Locate the cell with the specified text and output its [x, y] center coordinate. 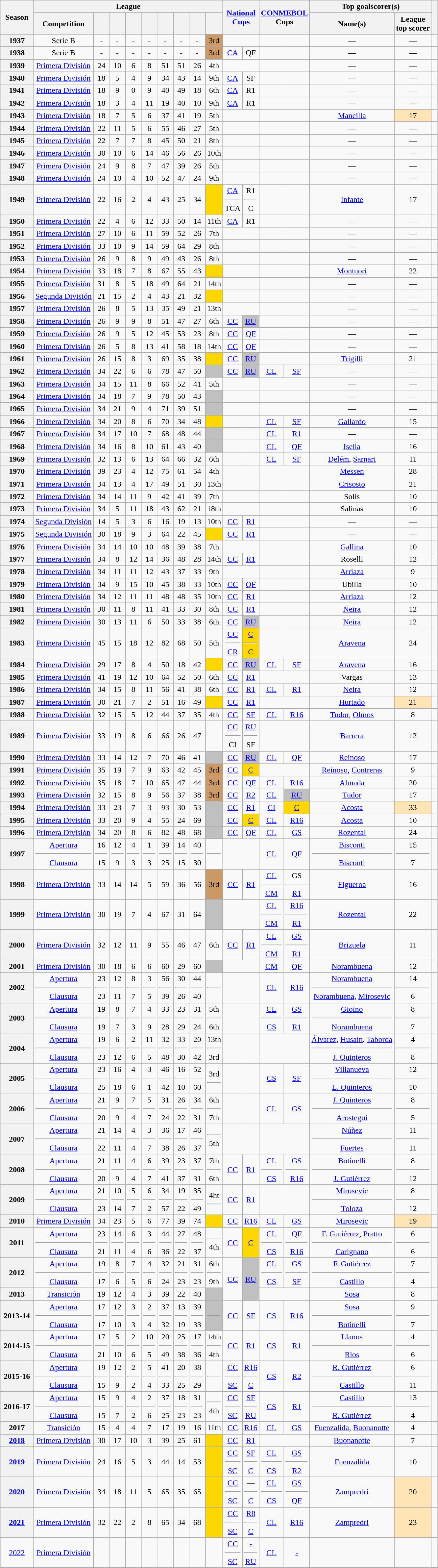
Messen [352, 471]
2005 [17, 1078]
BiscontiBisconti [352, 854]
F. Gutiérrez, PrattoCarignano [352, 1242]
1982 [17, 622]
3638 [165, 1139]
1975 [17, 534]
2329 [182, 1018]
2002 [17, 988]
1967 [17, 434]
3732 [165, 1316]
1983 [17, 643]
1211 [118, 988]
NorambuenaNorambuena, Mirosevic [352, 988]
2622 [182, 1109]
2321 [101, 1242]
1959 [17, 334]
2008 [17, 1169]
1610 [182, 1078]
5260 [197, 1078]
— C [251, 1492]
2009 [17, 1200]
R8C [251, 1522]
Fuenzalida [352, 1462]
2010 [17, 1221]
Ubilla [352, 584]
71 [165, 409]
RUSF [251, 736]
1995 [17, 820]
1319 [182, 1316]
Reinoso, Contreras [352, 770]
1998 [17, 884]
CM [272, 966]
CONMEBOLCups [284, 17]
Montuori [352, 271]
GSR16 [297, 1169]
1515 [101, 1406]
1978 [17, 571]
2323 [101, 988]
2017 [17, 1428]
Álvarez, Husaín, TabordaJ. Quinteros [352, 1048]
1717 [101, 1316]
3026 [182, 988]
MirosevicToloza [352, 1200]
Leaguetop scorer [413, 24]
2013 [17, 1294]
1415 [182, 854]
58 [182, 346]
SFC [251, 1462]
4440 [197, 988]
4637 [197, 1139]
1999 [17, 915]
R16R1 [297, 915]
1953 [17, 259]
3248 [165, 1048]
J. QuinterosArostegui [352, 1109]
6th7th [214, 1109]
1952 [17, 246]
1984 [17, 665]
3549 [197, 1200]
1963 [17, 384]
1949 [17, 200]
Brizuela [352, 945]
CCCR [233, 643]
1986 [17, 690]
2022 [17, 1553]
2042 [197, 1048]
105 [149, 1346]
1923 [101, 1048]
1736 [197, 1346]
77 [165, 1221]
93 [165, 807]
Roselli [352, 559]
3457 [165, 1200]
NationalCups [241, 17]
1956 [17, 296]
Hurtado [352, 702]
1954 [17, 271]
Reinoso [352, 757]
Gallina [352, 546]
119 [118, 1169]
3731 [197, 1169]
1955 [17, 284]
CastilloR. Gutiérrez [352, 1406]
1939 [17, 65]
1957 [17, 309]
3725 [165, 1406]
Barrera [352, 736]
1969 [17, 459]
2325 [101, 1078]
Fuenzalida, Buonanotte [352, 1428]
1962 [17, 371]
3328 [165, 1018]
1964 [17, 396]
Mancilla [352, 115]
Season [17, 17]
1922 [182, 1200]
GioinoNorambuena [352, 1018]
2538 [182, 1346]
-RU [251, 1553]
1942 [17, 103]
1917 [101, 1273]
R1C [251, 200]
QFR16 [297, 1242]
Top goalscorer(s) [371, 7]
4642 [165, 1078]
1980 [17, 597]
1968 [17, 446]
Competition [63, 24]
1946 [17, 153]
Crisosto [352, 484]
3829 [197, 1376]
Isella [352, 446]
VillanuevaL. Quinteros [352, 1078]
R16C [251, 1376]
4133 [165, 1376]
1940 [17, 78]
1987 [17, 702]
146 [413, 988]
5th6th [214, 1018]
2020 [17, 1492]
Tudor [352, 795]
73 [134, 1018]
Figueroa [352, 884]
63 [165, 770]
1994 [17, 807]
SFRU [251, 1406]
Delém, Sarnari [352, 459]
1726 [182, 1139]
1943 [17, 115]
2012 [17, 1273]
2004 [17, 1048]
2018 [17, 1440]
1014 [118, 1200]
Vargas [352, 677]
1996 [17, 833]
2722 [182, 1242]
1966 [17, 421]
2049 [165, 1346]
1981 [17, 609]
2011 [17, 1242]
1618 [118, 1078]
Sosa [352, 1294]
1948 [17, 178]
157 [413, 854]
1951 [17, 234]
2019 [17, 1462]
612 [118, 1048]
2007 [17, 1139]
F. GutiérrezCastillo [352, 1273]
3925 [165, 854]
Buonanotte [352, 1440]
0 [134, 90]
85 [413, 1109]
1944 [17, 128]
2025 [182, 1376]
1991 [17, 770]
1965 [17, 409]
3431 [197, 1109]
Almada [352, 782]
Infante [352, 200]
1977 [17, 559]
2015-16 [17, 1376]
2003 [17, 1018]
2014-15 [17, 1346]
510 [118, 1346]
14th4th [214, 1346]
115 [149, 1048]
134 [413, 1406]
GSR2 [297, 1462]
LlanosRíos [352, 1346]
R. GutiérrezCastillo [352, 1376]
18th [214, 509]
1993 [17, 795]
13th3rd [214, 1048]
1971 [17, 484]
1919 [101, 1018]
1989 [17, 736]
1992 [17, 782]
1970 [17, 471]
7th6th [214, 1169]
1111 [413, 1139]
BotinelliJ. Gutiérrez [352, 1169]
GSQF [297, 1492]
4ht [214, 1200]
1938 [17, 53]
3941 [165, 1169]
CATCA [233, 200]
Name(s) [352, 24]
1988 [17, 715]
86 [118, 1273]
Salinas [352, 509]
SosaBotinelli [352, 1316]
Solís [352, 496]
99 [118, 1109]
3933 [197, 1316]
1615 [101, 854]
4030 [197, 854]
1823 [182, 1406]
2000 [17, 945]
2016-17 [17, 1406]
1973 [17, 509]
Tudor, Olmos [352, 715]
1974 [17, 521]
1972 [17, 496]
4837 [197, 1242]
3224 [165, 1273]
6th9th [214, 1273]
League [128, 7]
1976 [17, 546]
1961 [17, 359]
1985 [17, 677]
1997 [17, 854]
2006 [17, 1109]
1990 [17, 757]
1721 [101, 1346]
4436 [165, 1242]
2337 [182, 1169]
Mirosevic [352, 1221]
1947 [17, 165]
CI [272, 807]
1958 [17, 321]
Gallardo [352, 421]
Norambuena [352, 966]
2013-14 [17, 1316]
1941 [17, 90]
1950 [17, 221]
1915 [101, 1376]
2001 [17, 966]
3330 [182, 1048]
1945 [17, 140]
1960 [17, 346]
5639 [165, 988]
Trigilli [352, 359]
1937 [17, 40]
CCCI [233, 736]
1979 [17, 584]
611 [413, 1376]
2122 [101, 1139]
2021 [17, 1522]
NúñezFuertes [352, 1139]
GSSF [297, 1273]
